Extract the [X, Y] coordinate from the center of the cell holding the provided text.  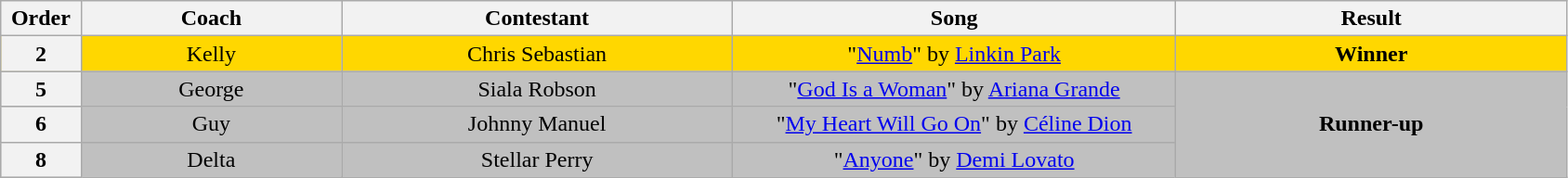
Runner-up [1371, 124]
Winner [1371, 54]
8 [41, 159]
George [212, 89]
5 [41, 89]
"God Is a Woman" by Ariana Grande [955, 89]
Stellar Perry [537, 159]
Guy [212, 124]
Song [955, 19]
Chris Sebastian [537, 54]
"Anyone" by Demi Lovato [955, 159]
Kelly [212, 54]
Contestant [537, 19]
Order [41, 19]
2 [41, 54]
Coach [212, 19]
Delta [212, 159]
"My Heart Will Go On" by Céline Dion [955, 124]
6 [41, 124]
Result [1371, 19]
"Numb" by Linkin Park [955, 54]
Siala Robson [537, 89]
Johnny Manuel [537, 124]
